Determine the (X, Y) coordinate at the center of the cell enclosing the given text.  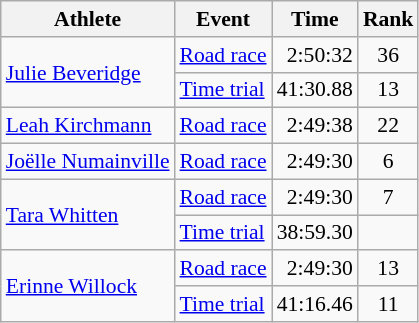
Tara Whitten (88, 214)
22 (388, 126)
Rank (388, 19)
38:59.30 (315, 233)
41:16.46 (315, 304)
Athlete (88, 19)
7 (388, 197)
6 (388, 162)
2:50:32 (315, 55)
Time (315, 19)
Erinne Willock (88, 286)
41:30.88 (315, 90)
Leah Kirchmann (88, 126)
Joëlle Numainville (88, 162)
Julie Beveridge (88, 72)
11 (388, 304)
2:49:38 (315, 126)
36 (388, 55)
Event (224, 19)
